Identify which cell holds the provided text, then report its (x, y) central coordinate. 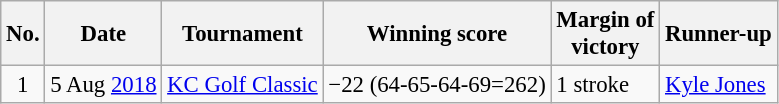
No. (23, 34)
Date (104, 34)
KC Golf Classic (242, 85)
5 Aug 2018 (104, 85)
−22 (64-65-64-69=262) (437, 85)
Runner-up (718, 34)
Kyle Jones (718, 85)
1 (23, 85)
Winning score (437, 34)
Margin ofvictory (606, 34)
1 stroke (606, 85)
Tournament (242, 34)
